Provide the [x, y] coordinate of the cell's center where the given text is located.  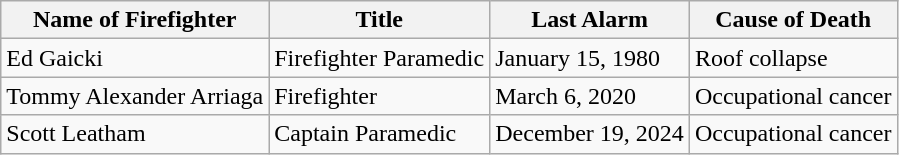
Roof collapse [793, 58]
Captain Paramedic [380, 134]
January 15, 1980 [590, 58]
December 19, 2024 [590, 134]
Last Alarm [590, 20]
Tommy Alexander Arriaga [135, 96]
Title [380, 20]
Firefighter Paramedic [380, 58]
Firefighter [380, 96]
March 6, 2020 [590, 96]
Scott Leatham [135, 134]
Cause of Death [793, 20]
Name of Firefighter [135, 20]
Ed Gaicki [135, 58]
